Locate the cell with the specified text and output its (X, Y) center coordinate. 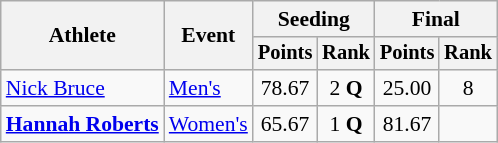
Event (208, 36)
81.67 (407, 124)
65.67 (285, 124)
Athlete (82, 36)
78.67 (285, 88)
Nick Bruce (82, 88)
2 Q (346, 88)
8 (468, 88)
1 Q (346, 124)
Men's (208, 88)
Hannah Roberts (82, 124)
Women's (208, 124)
Final (436, 19)
Seeding (314, 19)
25.00 (407, 88)
